Find where the given text appears and provide that cell's center as [X, Y] coordinate. 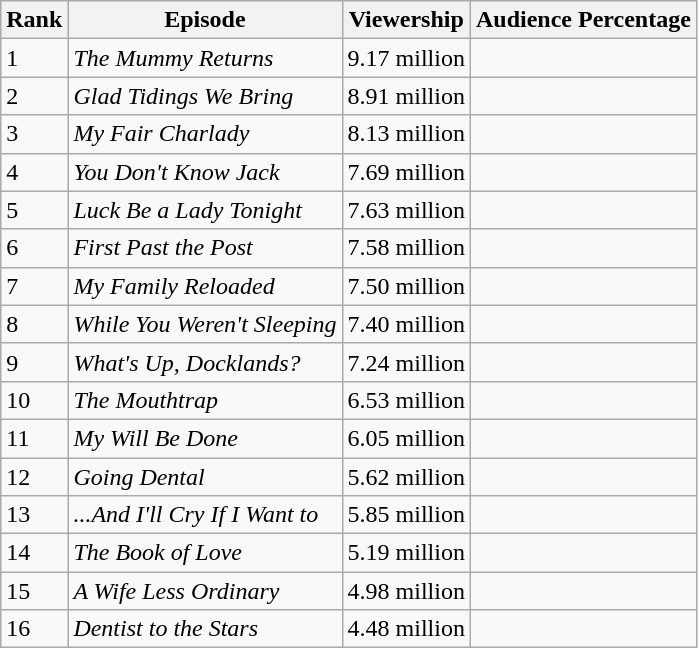
First Past the Post [205, 248]
8 [34, 324]
A Wife Less Ordinary [205, 591]
7.50 million [406, 286]
Viewership [406, 20]
12 [34, 477]
3 [34, 134]
4.48 million [406, 629]
The Mummy Returns [205, 58]
Rank [34, 20]
The Book of Love [205, 553]
7.40 million [406, 324]
My Family Reloaded [205, 286]
5 [34, 210]
Episode [205, 20]
While You Weren't Sleeping [205, 324]
4 [34, 172]
15 [34, 591]
7.63 million [406, 210]
13 [34, 515]
16 [34, 629]
8.91 million [406, 96]
4.98 million [406, 591]
1 [34, 58]
14 [34, 553]
8.13 million [406, 134]
Going Dental [205, 477]
10 [34, 400]
2 [34, 96]
The Mouthtrap [205, 400]
Luck Be a Lady Tonight [205, 210]
Audience Percentage [583, 20]
5.19 million [406, 553]
7.24 million [406, 362]
5.85 million [406, 515]
Dentist to the Stars [205, 629]
You Don't Know Jack [205, 172]
6 [34, 248]
9 [34, 362]
9.17 million [406, 58]
7.69 million [406, 172]
6.53 million [406, 400]
11 [34, 438]
My Will Be Done [205, 438]
7.58 million [406, 248]
7 [34, 286]
...And I'll Cry If I Want to [205, 515]
Glad Tidings We Bring [205, 96]
5.62 million [406, 477]
6.05 million [406, 438]
My Fair Charlady [205, 134]
What's Up, Docklands? [205, 362]
